Determine the (x, y) coordinate at the center of the cell enclosing the given text.  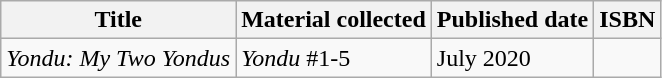
ISBN (628, 20)
July 2020 (512, 58)
Material collected (334, 20)
Published date (512, 20)
Title (118, 20)
Yondu #1-5 (334, 58)
Yondu: My Two Yondus (118, 58)
